Search for the cell housing the specified text and yield its [x, y] center coordinate. 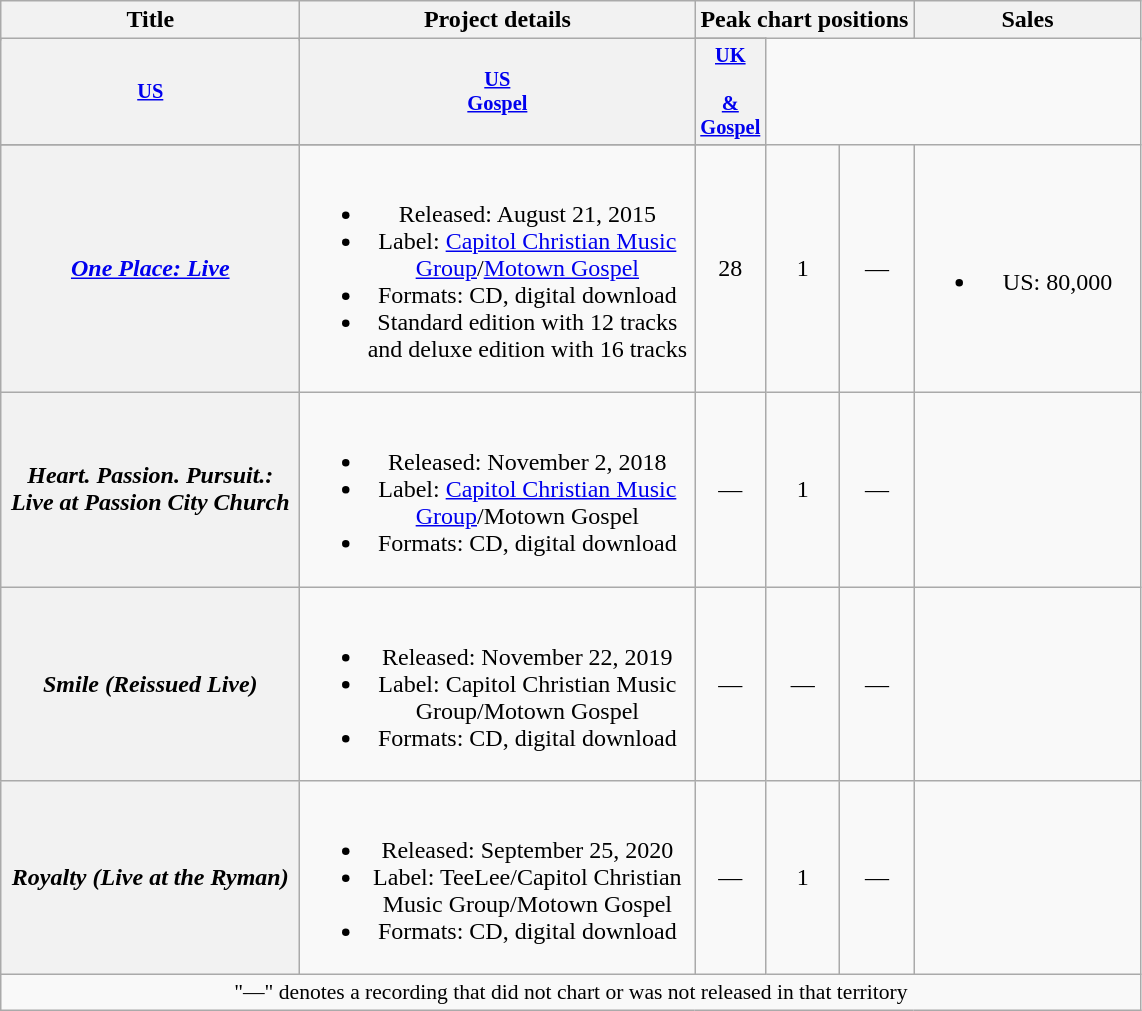
One Place: Live [150, 268]
Released: November 22, 2019Label: Capitol Christian Music Group/Motown GospelFormats: CD, digital download [498, 684]
USGospel [498, 92]
Heart. Passion. Pursuit.: Live at Passion City Church [150, 490]
Released: November 2, 2018Label: Capitol Christian Music Group/Motown GospelFormats: CD, digital download [498, 490]
"—" denotes a recording that did not chart or was not released in that territory [571, 993]
US [150, 92]
Smile (Reissued Live) [150, 684]
Title [150, 20]
Royalty (Live at the Ryman) [150, 878]
Peak chart positions [804, 20]
28 [730, 268]
Released: September 25, 2020Label: TeeLee/Capitol Christian Music Group/Motown GospelFormats: CD, digital download [498, 878]
Project details [498, 20]
US: 80,000 [1028, 268]
Sales [1028, 20]
UK& Gospel [730, 92]
